Identify which cell holds the provided text, then report its (x, y) central coordinate. 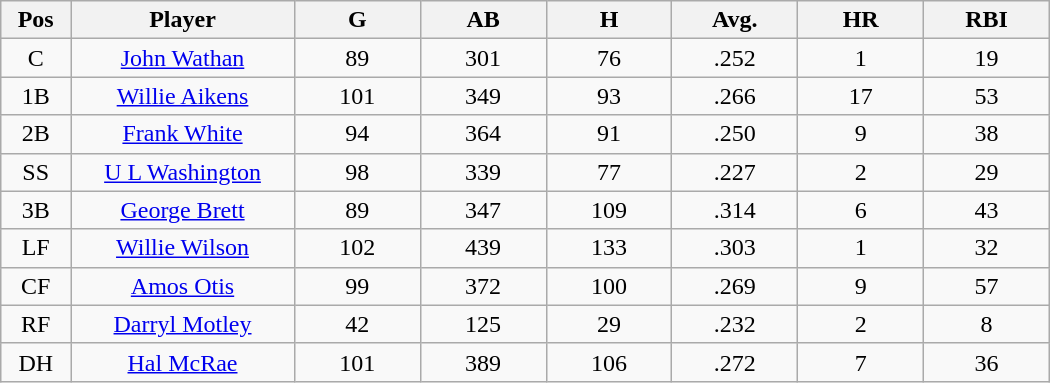
17 (861, 96)
Frank White (183, 134)
301 (483, 58)
Amos Otis (183, 286)
DH (36, 362)
102 (357, 248)
57 (987, 286)
93 (609, 96)
SS (36, 172)
.250 (735, 134)
8 (987, 324)
RBI (987, 20)
Darryl Motley (183, 324)
H (609, 20)
372 (483, 286)
364 (483, 134)
43 (987, 210)
Willie Aikens (183, 96)
125 (483, 324)
36 (987, 362)
109 (609, 210)
HR (861, 20)
19 (987, 58)
100 (609, 286)
6 (861, 210)
91 (609, 134)
2B (36, 134)
77 (609, 172)
LF (36, 248)
.272 (735, 362)
.303 (735, 248)
347 (483, 210)
Hal McRae (183, 362)
.227 (735, 172)
106 (609, 362)
32 (987, 248)
53 (987, 96)
C (36, 58)
Willie Wilson (183, 248)
94 (357, 134)
.266 (735, 96)
389 (483, 362)
98 (357, 172)
RF (36, 324)
3B (36, 210)
99 (357, 286)
349 (483, 96)
42 (357, 324)
133 (609, 248)
John Wathan (183, 58)
AB (483, 20)
.232 (735, 324)
.269 (735, 286)
439 (483, 248)
George Brett (183, 210)
38 (987, 134)
.252 (735, 58)
G (357, 20)
CF (36, 286)
Player (183, 20)
7 (861, 362)
1B (36, 96)
.314 (735, 210)
Pos (36, 20)
339 (483, 172)
Avg. (735, 20)
U L Washington (183, 172)
76 (609, 58)
